Locate the cell with the specified text and output its (x, y) center coordinate. 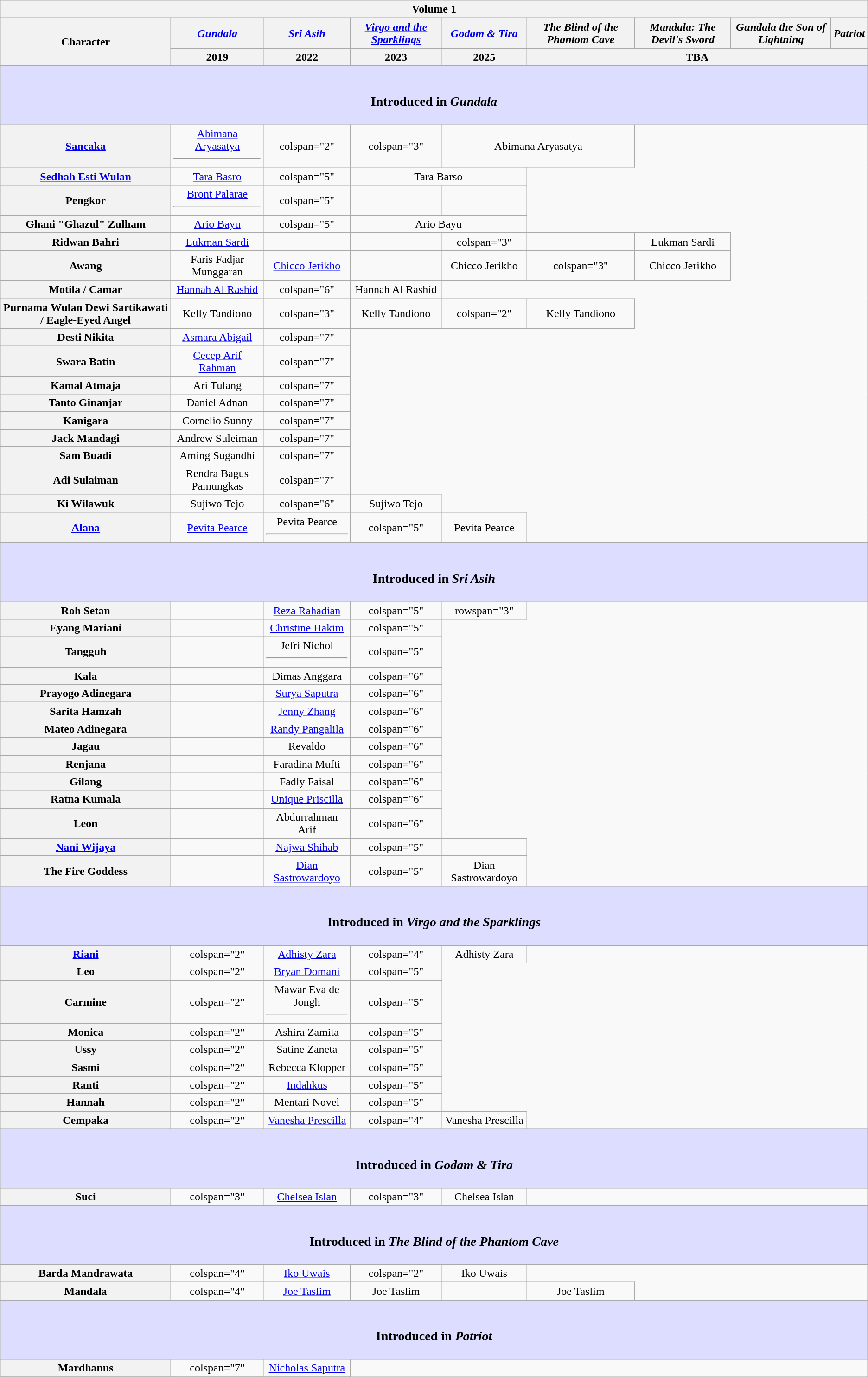
Mentari Novel (307, 1103)
Ghani "Ghazul" Zulham (86, 224)
Cempaka (86, 1120)
Tanto Ginanjar (86, 403)
Virgo and the Sparklings (396, 33)
Motila / Camar (86, 290)
Sedhah Esti Wulan (86, 176)
Introduced in Patriot (434, 1330)
Faris Fadjar Munggaran (217, 265)
Bryan Domani (307, 972)
Tara Basro (217, 176)
Suci (86, 1197)
Renjana (86, 764)
Carmine (86, 1002)
Kala (86, 676)
Ranti (86, 1085)
Mandala (86, 1291)
Gundala the Son of Lightning (781, 33)
Mateo Adinegara (86, 729)
Barda Mandrawata (86, 1274)
Sam Buadi (86, 456)
Reza Rahadian (307, 611)
Gilang (86, 782)
Sri Asih (307, 33)
Unique Priscilla (307, 799)
Rendra Bagus Pamungkas (217, 479)
Nicholas Saputra (307, 1368)
Character (86, 42)
Riani (86, 954)
Volume 1 (434, 9)
Swara Batin (86, 362)
Introduced in The Blind of the Phantom Cave (434, 1235)
Hannah (86, 1103)
Daniel Adnan (217, 403)
The Blind of the Phantom Cave (581, 33)
Mawar Eva de Jongh (307, 1002)
Surya Saputra (307, 694)
Ussy (86, 1050)
Jagau (86, 746)
2022 (307, 57)
Faradina Mufti (307, 764)
Awang (86, 265)
Introduced in Godam & Tira (434, 1158)
Christine Hakim (307, 628)
Introduced in Gundala (434, 96)
rowspan="3" (484, 611)
Fadly Faisal (307, 782)
TBA (697, 57)
Ki Wilawuk (86, 504)
Satine Zaneta (307, 1050)
Gundala (217, 33)
Introduced in Virgo and the Sparklings (434, 915)
Eyang Mariani (86, 628)
Sasmi (86, 1067)
Abdurrahman Arif (307, 823)
2019 (217, 57)
Ashira Zamita (307, 1032)
2023 (396, 57)
Sarita Hamzah (86, 711)
Monica (86, 1032)
Jefri Nichol (307, 652)
Adi Sulaiman (86, 479)
2025 (484, 57)
Ratna Kumala (86, 799)
Tara Barso (439, 176)
Indahkus (307, 1085)
Patriot (849, 33)
Dimas Anggara (307, 676)
Cornelio Sunny (217, 421)
Purnama Wulan Dewi Sartikawati / Eagle-Eyed Angel (86, 313)
Prayogo Adinegara (86, 694)
Mardhanus (86, 1368)
Mandala: The Devil's Sword (683, 33)
Rebecca Klopper (307, 1067)
Alana (86, 528)
Leo (86, 972)
Kanigara (86, 421)
Introduced in Sri Asih (434, 572)
Andrew Suleiman (217, 438)
Sancaka (86, 146)
Desti Nikita (86, 338)
Ridwan Bahri (86, 242)
Pengkor (86, 200)
Roh Setan (86, 611)
Ari Tulang (217, 385)
Tangguh (86, 652)
Leon (86, 823)
Jack Mandagi (86, 438)
Cecep Arif Rahman (217, 362)
Kamal Atmaja (86, 385)
Bront Palarae (217, 200)
Randy Pangalila (307, 729)
Najwa Shihab (307, 847)
Asmara Abigail (217, 338)
Revaldo (307, 746)
Jenny Zhang (307, 711)
Nani Wijaya (86, 847)
Aming Sugandhi (217, 456)
Godam & Tira (484, 33)
The Fire Goddess (86, 871)
